Output the [x, y] coordinate of the center of the cell containing the given text.  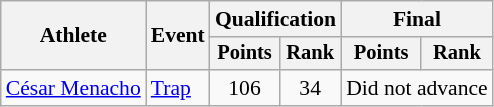
Event [178, 36]
34 [310, 88]
106 [244, 88]
Athlete [74, 36]
Final [417, 19]
Trap [178, 88]
Qualification [276, 19]
Did not advance [417, 88]
César Menacho [74, 88]
